Search for the cell housing the specified text and yield its (x, y) center coordinate. 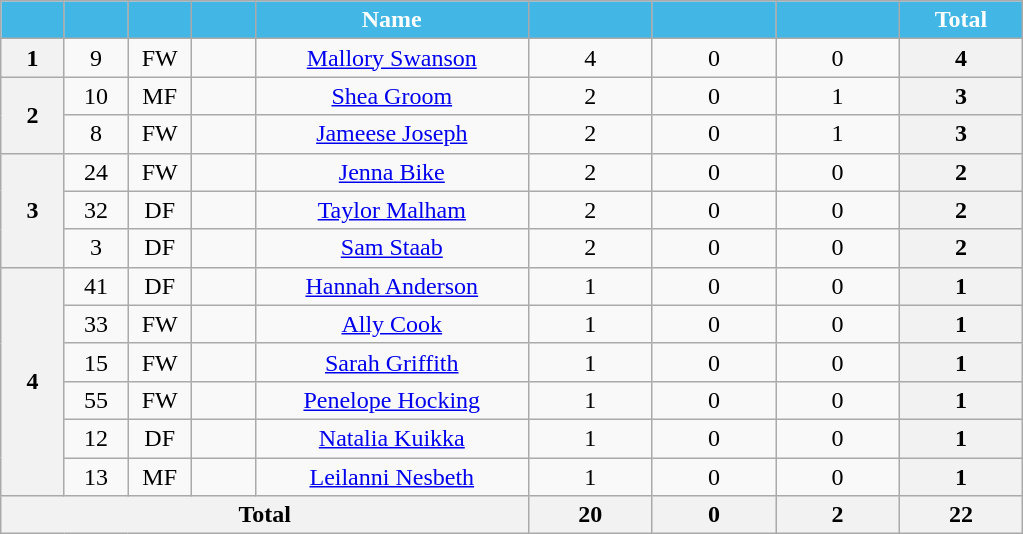
Jenna Bike (392, 172)
41 (96, 286)
55 (96, 400)
Jameese Joseph (392, 134)
Leilanni Nesbeth (392, 477)
13 (96, 477)
Sam Staab (392, 248)
24 (96, 172)
22 (961, 515)
12 (96, 438)
Sarah Griffith (392, 362)
15 (96, 362)
Name (392, 20)
Natalia Kuikka (392, 438)
Taylor Malham (392, 210)
32 (96, 210)
Ally Cook (392, 324)
Hannah Anderson (392, 286)
10 (96, 96)
8 (96, 134)
Penelope Hocking (392, 400)
20 (591, 515)
9 (96, 58)
Mallory Swanson (392, 58)
Shea Groom (392, 96)
33 (96, 324)
